Scan for the cell matching the given text and deliver its [x, y] coordinate at center. 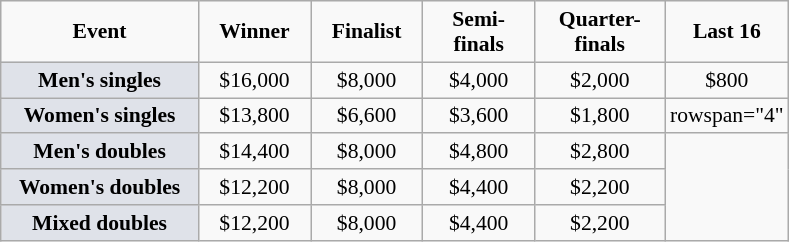
$14,400 [254, 152]
Women's singles [100, 116]
$2,000 [600, 80]
Women's doubles [100, 187]
Quarter-finals [600, 32]
$800 [727, 80]
Event [100, 32]
Men's doubles [100, 152]
Semi-finals [479, 32]
$2,800 [600, 152]
$16,000 [254, 80]
$3,600 [479, 116]
Finalist [366, 32]
Mixed doubles [100, 223]
Last 16 [727, 32]
$1,800 [600, 116]
Winner [254, 32]
$4,000 [479, 80]
$13,800 [254, 116]
$6,600 [366, 116]
Men's singles [100, 80]
rowspan="4" [727, 116]
$4,800 [479, 152]
